Provide the [X, Y] coordinate of the cell's center where the given text is located.  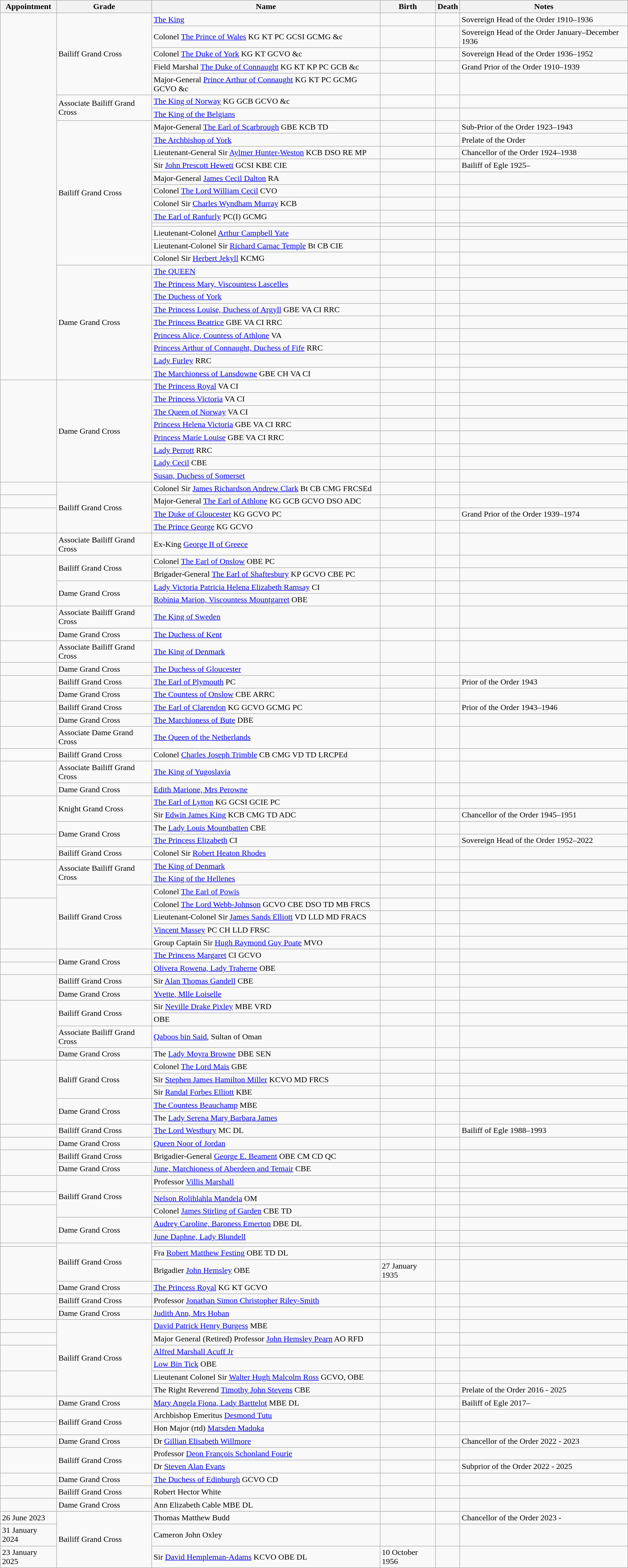
Sovereign Head of the Order 1936–1952 [544, 54]
The Duchess of York [266, 297]
The Princess Royal VA CI [266, 386]
Susan, Duchess of Somerset [266, 476]
Colonel The Lord William Cecil CVO [266, 191]
The Duchess of Gloucester [266, 669]
Subprior of the Order 2022 - 2025 [544, 1467]
Dr Gillian Elisabeth Willmore [266, 1441]
June, Marchioness of Aberdeen and Temair CBE [266, 1169]
Associate Dame Grand Cross [104, 737]
Lady Furley RRC [266, 361]
Colonel The Earl of Onslow OBE PC [266, 561]
Appointment [29, 7]
The Earl of Ranfurly PC(I) GCMG [266, 217]
Lady Perrott RRC [266, 450]
Major-General The Earl of Scarbrough GBE KCB TD [266, 127]
26 June 2023 [29, 1518]
Chancellor of the Order 2022 - 2023 [544, 1441]
Judith Ann, Mrs Hoban [266, 1313]
Sovereign Head of the Order 1952–2022 [544, 841]
The Princess Mary, Viscountess Lascelles [266, 284]
Professor Jonathan Simon Christopher Riley-Smith [266, 1300]
23 January 2025 [29, 1557]
The Queen of Norway VA CI [266, 412]
Lady Cecil CBE [266, 463]
Baliff Grand Cross [104, 1080]
The Prince George KG GCVO [266, 527]
Colonel The Earl of Powis [266, 892]
Queen Noor of Jordan [266, 1143]
Princess Marie Louise GBE VA CI RRC [266, 437]
The Lady Louis Mountbatten CBE [266, 827]
The King of Sweden [266, 617]
The Lord Westbury MC DL [266, 1131]
The Marchioness of Bute DBE [266, 720]
The Princess Louise, Duchess of Argyll GBE VA CI RRC [266, 310]
Major-General Prince Arthur of Connaught KG KT PC GCMG GCVO &c [266, 84]
Sir David Hempleman-Adams KCVO OBE DL [266, 1557]
The Marchioness of Lansdowne GBE CH VA CI [266, 374]
The King of Norway KG GCB GCVO &c [266, 101]
The King [266, 19]
Professor Deon François Schonland Fourie [266, 1454]
Hon Major (rtd) Marsden Madoka [266, 1428]
Vincent Massey PC CH LLD FRSC [266, 930]
The Princess Elizabeth CI [266, 841]
10 October 1956 [408, 1557]
Colonel The Lord Mais GBE [266, 1067]
Olivera Rowena, Lady Traherne OBE [266, 968]
Death [448, 7]
The Countess of Onslow CBE ARRC [266, 695]
Alfred Marshall Acuff Jr [266, 1351]
Chancellor of the Order 2023 - [544, 1518]
Prior of the Order 1943 [544, 682]
The QUEEN [266, 271]
Colonel Sir Charles Wyndham Murray KCB [266, 204]
Sir Edwin James King KCB CMG TD ADC [266, 815]
Colonel James Stirling of Garden CBE TD [266, 1211]
Princess Helena Victoria GBE VA CI RRC [266, 425]
Grand Prior of the Order 1910–1939 [544, 67]
The Earl of Lytton KG GCSI GCIE PC [266, 802]
Sir Neville Drake Pixley MBE VRD [266, 1006]
The King of Yugoslavia [266, 772]
The Earl of Plymouth PC [266, 682]
Prior of the Order 1943–1946 [544, 707]
Colonel The Lord Webb-Johnson GCVO CBE DSO TD MB FRCS [266, 904]
Yvette, Mlle Loiselle [266, 994]
Ex-King George II of Greece [266, 544]
The Duchess of Edinburgh GCVO CD [266, 1479]
Princess Alice, Countess of Athlone VA [266, 335]
The King of the Hellenes [266, 879]
Thomas Matthew Budd [266, 1518]
Prelate of the Order 2016 - 2025 [544, 1390]
The Princess Margaret CI GCVO [266, 955]
Robert Hector White [266, 1492]
The Duke of Gloucester KG GCVO PC [266, 514]
Cameron John Oxley [266, 1535]
The King of the Belgians [266, 114]
Major General (Retired) Professor John Hemsley Pearn AO RFD [266, 1339]
Grand Prior of the Order 1939–1974 [544, 514]
The Earl of Clarendon KG GCVO GCMG PC [266, 707]
The Queen of the Netherlands [266, 737]
Fra Robert Matthew Festing OBE TD DL [266, 1253]
Colonel Sir Herbert Jekyll KCMG [266, 258]
Chancellor of the Order 1945–1951 [544, 815]
Colonel Sir James Richardson Andrew Clark Bt CB CMG FRCSEd [266, 488]
Lieutenant-Colonel Sir Richard Carnac Temple Bt CB CIE [266, 246]
Robinia Marion, Viscountess Mountgarret OBE [266, 600]
Brigader-General The Earl of Shaftesbury KP GCVO CBE PC [266, 574]
Brigadier John Hemsley OBE [266, 1270]
Audrey Caroline, Baroness Emerton DBE DL [266, 1224]
Dr Steven Alan Evans [266, 1467]
Sir Stephen James Hamilton Miller KCVO MD FRCS [266, 1080]
The Princess Victoria VA CI [266, 399]
Bailiff of Egle 1925– [544, 165]
Colonel Sir Robert Heaton Rhodes [266, 853]
Sub-Prior of the Order 1923–1943 [544, 127]
Sir John Prescott Hewett GCSI KBE CIE [266, 165]
Sovereign Head of the Order January–December 1936 [544, 37]
The Duchess of Kent [266, 634]
The Lady Moyra Browne DBE SEN [266, 1054]
The Right Reverend Timothy John Stevens CBE [266, 1390]
Knight Grand Cross [104, 808]
Lieutenant-Colonel Sir James Sands Elliott VD LLD MD FRACS [266, 917]
Brigadier-General George E. Beament OBE CM CD QC [266, 1156]
Major-General The Earl of Athlone KG GCB GCVO DSO ADC [266, 501]
Prelate of the Order [544, 140]
OBE [266, 1019]
Princess Arthur of Connaught, Duchess of Fife RRC [266, 348]
Lieutenant Colonel Sir Walter Hugh Malcolm Ross GCVO, OBE [266, 1377]
The Countess Beauchamp MBE [266, 1105]
Archbishop Emeritus Desmond Tutu [266, 1415]
Nelson Rolihlahla Mandela OM [266, 1198]
Bailiff of Egle 1988–1993 [544, 1131]
David Patrick Henry Burgess MBE [266, 1326]
Qaboos bin Said, Sultan of Oman [266, 1037]
Group Captain Sir Hugh Raymond Guy Poate MVO [266, 943]
Field Marshal The Duke of Connaught KG KT KP PC GCB &c [266, 67]
Major-General James Cecil Dalton RA [266, 178]
Sovereign Head of the Order 1910–1936 [544, 19]
Sir Randal Forbes Elliott KBE [266, 1092]
Professor Villis Marshall [266, 1182]
Colonel Charles Joseph Trimble CB CMG VD TD LRCPEd [266, 755]
The Archbishop of York [266, 140]
The Lady Serena Mary Barbara James [266, 1118]
31 January 2024 [29, 1535]
Grade [104, 7]
Birth [408, 7]
Sir Alan Thomas Gandell CBE [266, 981]
Colonel The Prince of Wales KG KT PC GCSI GCMG &c [266, 37]
The Princess Beatrice GBE VA CI RRC [266, 322]
Mary Angela Fiona, Lady Barttelot MBE DL [266, 1403]
Bailiff of Egle 2017– [544, 1403]
Low Bin Tick OBE [266, 1364]
Notes [544, 7]
The Princess Royal KG KT GCVO [266, 1288]
Lieutenant-General Sir Aylmer Hunter-Weston KCB DSO RE MP [266, 152]
Lieutenant-Colonel Arthur Campbell Yate [266, 233]
Ann Elizabeth Cable MBE DL [266, 1505]
Colonel The Duke of York KG KT GCVO &c [266, 54]
June Daphne, Lady Blundell [266, 1236]
Name [266, 7]
Edith Marione, Mrs Perowne [266, 789]
27 January 1935 [408, 1270]
Lady Victoria Patricia Helena Elizabeth Ramsay CI [266, 587]
Chancellor of the Order 1924–1938 [544, 152]
